Provide the [x, y] coordinate of the cell's center where the given text is located.  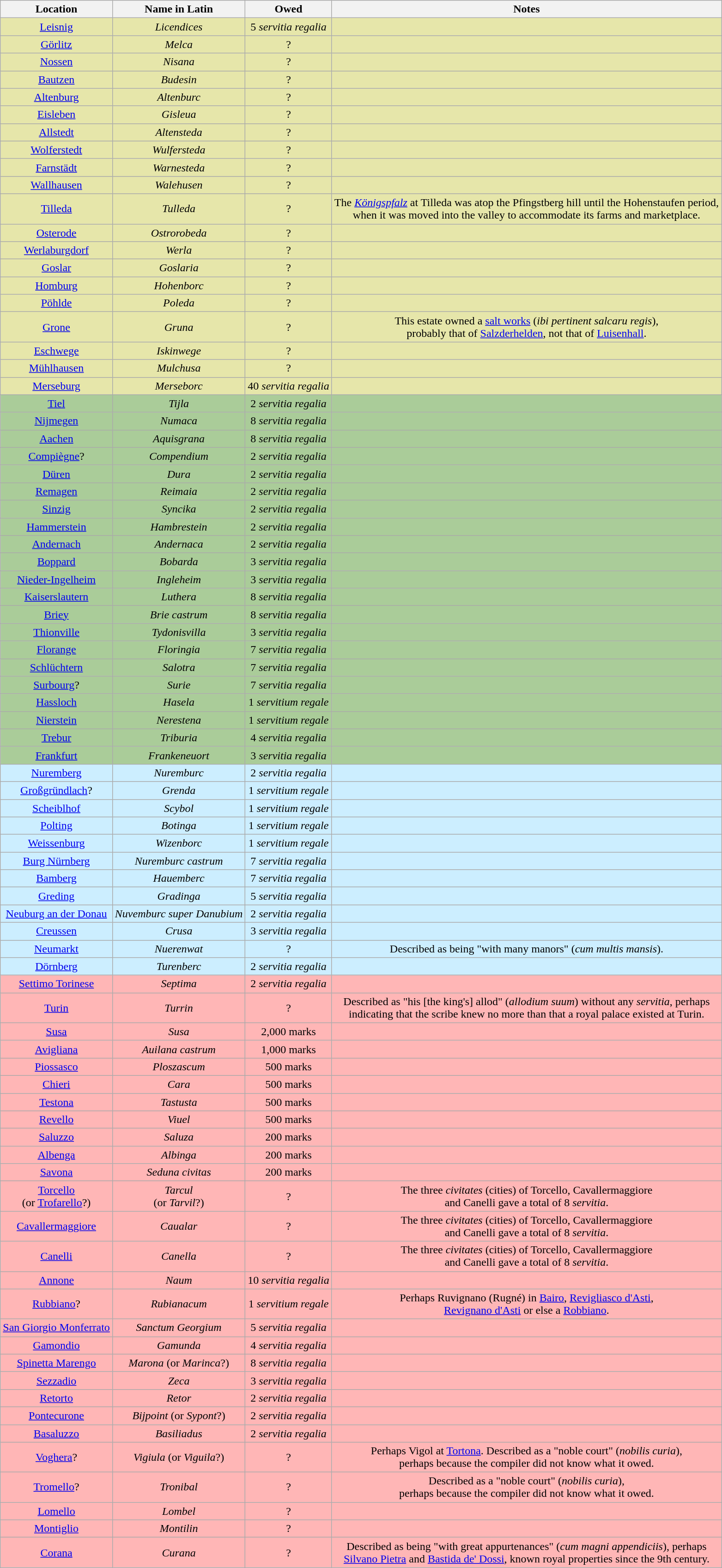
Nossen [56, 62]
Cavallermaggiore [56, 1226]
Rubbiano? [56, 1304]
Pontecurone [56, 1415]
Nisana [178, 62]
Salotra [178, 667]
Tronibal [178, 1487]
Surie [178, 685]
Merseborc [178, 386]
Described as being "with many manors" (cum multis mansis). [527, 949]
Tijla [178, 403]
Schlüchtern [56, 667]
Budesin [178, 79]
Turenberc [178, 966]
Naum [178, 1280]
Rubianacum [178, 1304]
Lombel [178, 1511]
Gisleua [178, 115]
Boppard [56, 562]
1,000 marks [289, 1049]
Homburg [56, 286]
Seduna civitas [178, 1172]
Allstedt [56, 132]
This estate owned a salt works (ibi pertinent salcaru regis),probably that of Salzderhelden, not that of Luisenhall. [527, 327]
Nuremburc [178, 773]
Polting [56, 826]
Bautzen [56, 79]
Saluzzo [56, 1137]
Neuburg an der Donau [56, 914]
Werlaburgdorf [56, 250]
Walehusen [178, 185]
Grone [56, 327]
Settimo Torinese [56, 984]
Annone [56, 1280]
Hambrestein [178, 526]
Notes [527, 9]
Nerestena [178, 720]
Albenga [56, 1155]
Torcello(or Trofarello?) [56, 1196]
Tarcul(or Tarvil?) [178, 1196]
Hauemberc [178, 879]
Gamunda [178, 1345]
Hohenborc [178, 286]
Bobarda [178, 562]
Testona [56, 1102]
Hasela [178, 702]
Wizenborc [178, 843]
Hassloch [56, 702]
10 servitia regalia [289, 1280]
Wolferstedt [56, 150]
Wulfersteda [178, 150]
Bijpoint (or Sypont?) [178, 1415]
Burg Nürnberg [56, 861]
Cara [178, 1084]
Basiliadus [178, 1433]
Remagen [56, 491]
Düren [56, 474]
Piossasco [56, 1067]
Ostrorobeda [178, 232]
Goslar [56, 268]
Melca [178, 44]
Corana [56, 1553]
Ingleheim [178, 580]
Canella [178, 1256]
Scheiblhof [56, 808]
Vigiula (or Viguila?) [178, 1458]
Tastusta [178, 1102]
Sinzig [56, 509]
Savona [56, 1172]
Iskinwege [178, 351]
San Giorgio Monferrato [56, 1328]
Grenda [178, 790]
Compiègne? [56, 456]
Aachen [56, 439]
Scybol [178, 808]
Eisleben [56, 115]
Andernaca [178, 544]
Mulchusa [178, 368]
Merseburg [56, 386]
Location [56, 9]
Crusa [178, 931]
Sanctum Georgium [178, 1328]
Frankfurt [56, 755]
Warnesteda [178, 167]
Chieri [56, 1084]
Reimaia [178, 491]
Licendices [178, 27]
Altenburg [56, 97]
Weissenburg [56, 843]
Zeca [178, 1380]
Hammerstein [56, 526]
Curana [178, 1553]
Sezzadio [56, 1380]
40 servitia regalia [289, 386]
Großgründlach? [56, 790]
Name in Latin [178, 9]
Montiglio [56, 1529]
Surbourg? [56, 685]
Tydonisvilla [178, 632]
Auilana castrum [178, 1049]
Trebur [56, 738]
Basaluzzo [56, 1433]
Frankeneuort [178, 755]
Spinetta Marengo [56, 1363]
Numaca [178, 421]
Ploszascum [178, 1067]
Turrin [178, 1007]
Wallhausen [56, 185]
Perhaps Ruvignano (Rugné) in Bairo, Revigliasco d'Asti,Revignano d'Asti or else a Robbiano. [527, 1304]
Compendium [178, 456]
Voghera? [56, 1458]
Owed [289, 9]
Nierstein [56, 720]
Gamondio [56, 1345]
Retor [178, 1398]
Andernach [56, 544]
Caualar [178, 1226]
Montilin [178, 1529]
Mühlhausen [56, 368]
Luthera [178, 597]
Botinga [178, 826]
Brie castrum [178, 615]
Tilleda [56, 209]
Farnstädt [56, 167]
Septima [178, 984]
Avigliana [56, 1049]
Nuremburc castrum [178, 861]
Nijmegen [56, 421]
Described as a "noble court" (nobilis curia),perhaps because the compiler did not know what it owed. [527, 1487]
Dörnberg [56, 966]
Retorto [56, 1398]
Poleda [178, 303]
Dura [178, 474]
Syncika [178, 509]
Kaiserslautern [56, 597]
Leisnig [56, 27]
Saluza [178, 1137]
Florange [56, 650]
Neumarkt [56, 949]
Viuel [178, 1120]
Tulleda [178, 209]
Perhaps Vigol at Tortona. Described as a "noble court" (nobilis curia),perhaps because the compiler did not know what it owed. [527, 1458]
Nuremberg [56, 773]
Goslaria [178, 268]
Canelli [56, 1256]
Görlitz [56, 44]
Gradinga [178, 896]
Tromello? [56, 1487]
Triburia [178, 738]
Briey [56, 615]
Greding [56, 896]
Thionville [56, 632]
Marona (or Marinca?) [178, 1363]
Nieder-Ingelheim [56, 580]
Nuvemburc super Danubium [178, 914]
Turin [56, 1007]
Floringia [178, 650]
Altensteda [178, 132]
Revello [56, 1120]
Aquisgrana [178, 439]
2,000 marks [289, 1031]
Albinga [178, 1155]
Creussen [56, 931]
Werla [178, 250]
Tiel [56, 403]
Nuerenwat [178, 949]
Lomello [56, 1511]
Altenburc [178, 97]
Osterode [56, 232]
Gruna [178, 327]
Bamberg [56, 879]
Eschwege [56, 351]
Pöhlde [56, 303]
